Locate the cell with the specified text and output its [X, Y] center coordinate. 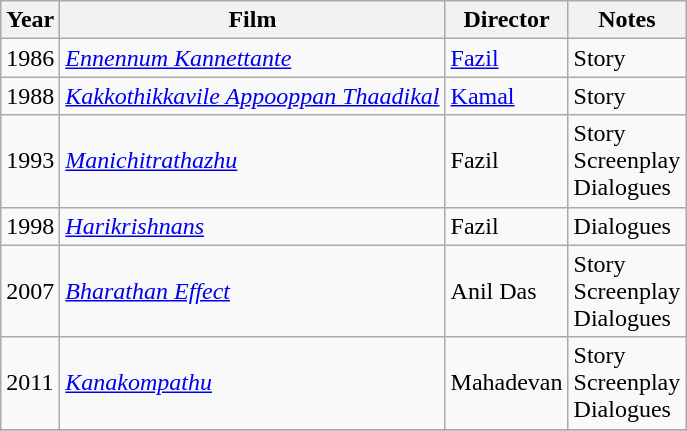
Mahadevan [506, 383]
Dialogues [627, 226]
2011 [30, 383]
1993 [30, 161]
1988 [30, 96]
Director [506, 20]
Year [30, 20]
Anil Das [506, 291]
Harikrishnans [252, 226]
1986 [30, 58]
Manichitrathazhu [252, 161]
Kamal [506, 96]
1998 [30, 226]
Ennennum Kannettante [252, 58]
Notes [627, 20]
Kakkothikkavile Appooppan Thaadikal [252, 96]
Kanakompathu [252, 383]
Bharathan Effect [252, 291]
2007 [30, 291]
Film [252, 20]
